For the text-containing cell, return its midpoint in (X, Y) coordinate format. 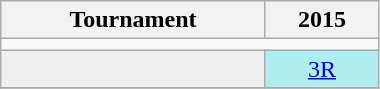
Tournament (134, 20)
3R (322, 69)
2015 (322, 20)
